Search for the cell housing the specified text and yield its [x, y] center coordinate. 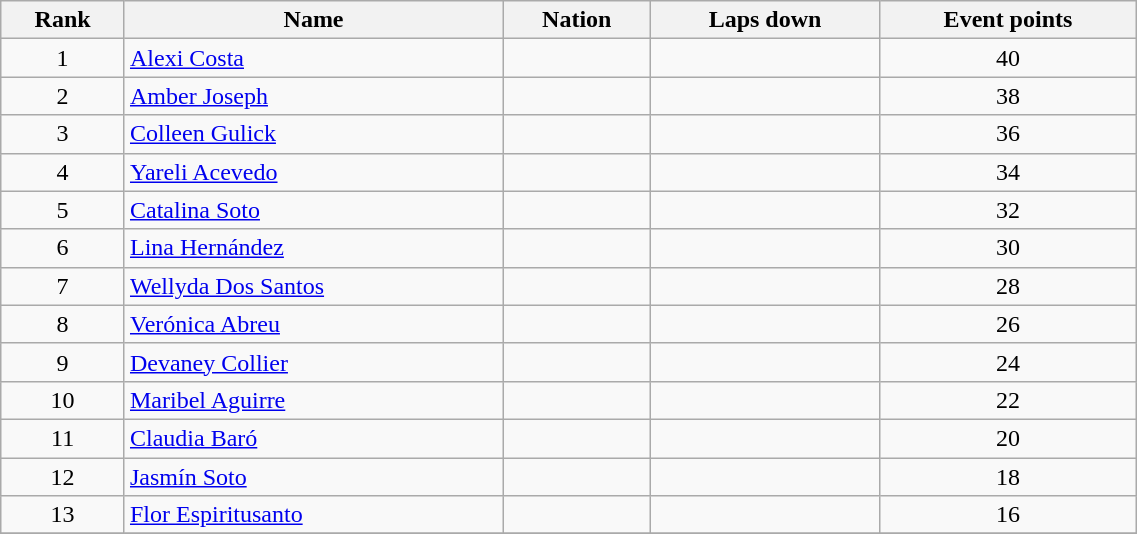
3 [63, 134]
40 [1008, 58]
5 [63, 210]
12 [63, 477]
Amber Joseph [313, 96]
30 [1008, 248]
38 [1008, 96]
7 [63, 286]
10 [63, 400]
Jasmín Soto [313, 477]
Lina Hernández [313, 248]
Alexi Costa [313, 58]
Event points [1008, 20]
9 [63, 362]
22 [1008, 400]
34 [1008, 172]
26 [1008, 324]
Yareli Acevedo [313, 172]
36 [1008, 134]
Maribel Aguirre [313, 400]
Verónica Abreu [313, 324]
32 [1008, 210]
Nation [577, 20]
Colleen Gulick [313, 134]
8 [63, 324]
Laps down [765, 20]
Flor Espiritusanto [313, 515]
Name [313, 20]
24 [1008, 362]
28 [1008, 286]
Rank [63, 20]
16 [1008, 515]
Wellyda Dos Santos [313, 286]
2 [63, 96]
13 [63, 515]
1 [63, 58]
6 [63, 248]
Catalina Soto [313, 210]
11 [63, 438]
18 [1008, 477]
4 [63, 172]
Devaney Collier [313, 362]
20 [1008, 438]
Claudia Baró [313, 438]
